For the text-containing cell, return its midpoint in (X, Y) coordinate format. 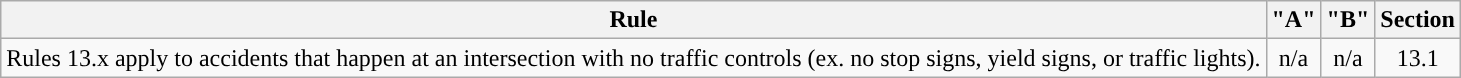
"B" (1348, 20)
Rules 13.x apply to accidents that happen at an intersection with no traffic controls (ex. no stop signs, yield signs, or traffic lights). (634, 58)
Rule (634, 20)
Section (1418, 20)
"A" (1294, 20)
13.1 (1418, 58)
